Pinpoint the cell where the given text exists, returning its [x, y] midpoint coordinate. 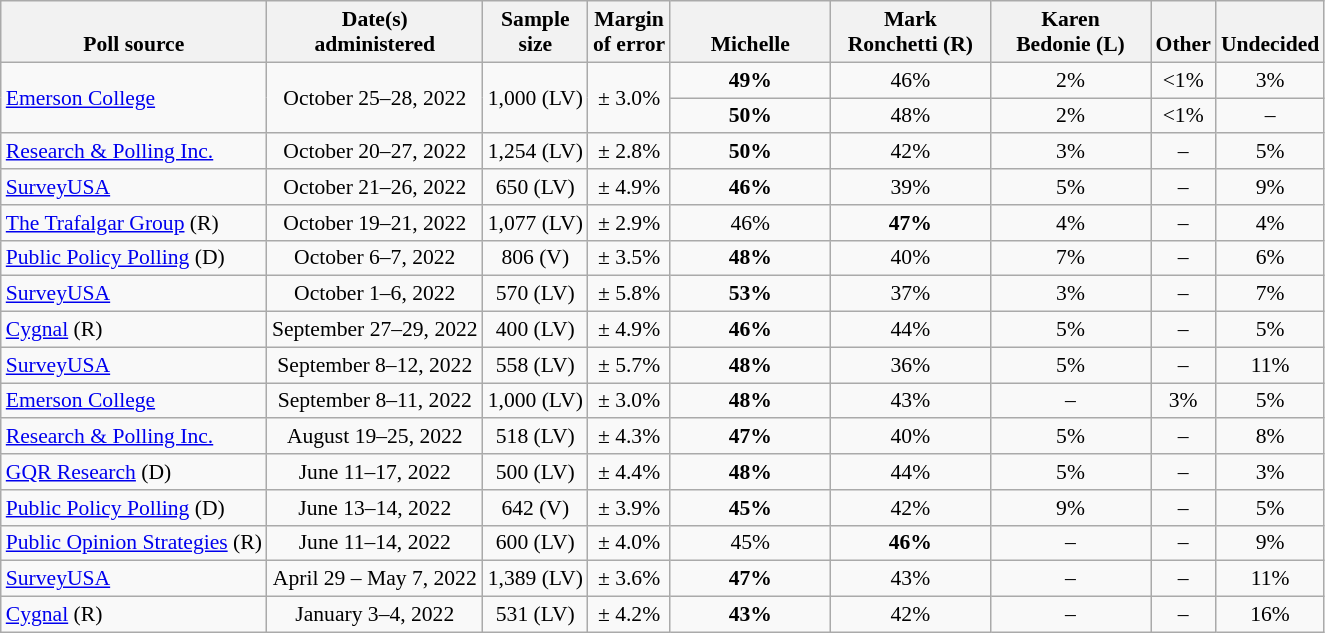
642 (V) [536, 508]
October 6–7, 2022 [375, 258]
October 1–6, 2022 [375, 294]
53% [750, 294]
October 19–21, 2022 [375, 223]
GQR Research (D) [134, 472]
April 29 – May 7, 2022 [375, 579]
± 2.8% [629, 152]
August 19–25, 2022 [375, 437]
October 21–26, 2022 [375, 187]
June 13–14, 2022 [375, 508]
39% [910, 187]
June 11–17, 2022 [375, 472]
September 8–12, 2022 [375, 365]
September 8–11, 2022 [375, 401]
806 (V) [536, 258]
1,077 (LV) [536, 223]
500 (LV) [536, 472]
6% [1270, 258]
Date(s)administered [375, 32]
± 3.5% [629, 258]
Undecided [1270, 32]
518 (LV) [536, 437]
± 5.7% [629, 365]
16% [1270, 615]
June 11–14, 2022 [375, 543]
570 (LV) [536, 294]
± 4.4% [629, 472]
37% [910, 294]
Other [1184, 32]
± 3.6% [629, 579]
± 4.0% [629, 543]
8% [1270, 437]
400 (LV) [536, 330]
± 5.8% [629, 294]
September 27–29, 2022 [375, 330]
36% [910, 365]
January 3–4, 2022 [375, 615]
± 3.9% [629, 508]
MarkRonchetti (R) [910, 32]
49% [750, 80]
October 20–27, 2022 [375, 152]
The Trafalgar Group (R) [134, 223]
558 (LV) [536, 365]
Michelle [750, 32]
± 2.9% [629, 223]
1,389 (LV) [536, 579]
1,254 (LV) [536, 152]
Poll source [134, 32]
Marginof error [629, 32]
KarenBedonie (L) [1070, 32]
Samplesize [536, 32]
650 (LV) [536, 187]
531 (LV) [536, 615]
October 25–28, 2022 [375, 98]
± 4.3% [629, 437]
Public Opinion Strategies (R) [134, 543]
600 (LV) [536, 543]
± 4.2% [629, 615]
